Locate the cell with the specified text and output its (X, Y) center coordinate. 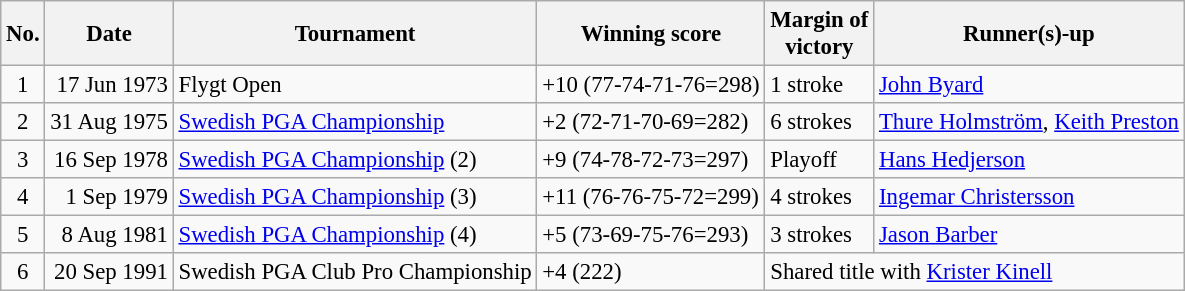
Hans Hedjerson (1030, 160)
Swedish PGA Championship (3) (355, 197)
+10 (77-74-71-76=298) (651, 85)
No. (23, 34)
8 Aug 1981 (109, 235)
Swedish PGA Championship (2) (355, 160)
5 (23, 235)
Date (109, 34)
17 Jun 1973 (109, 85)
Flygt Open (355, 85)
2 (23, 122)
1 Sep 1979 (109, 197)
Winning score (651, 34)
Jason Barber (1030, 235)
1 stroke (820, 85)
+11 (76-76-75-72=299) (651, 197)
31 Aug 1975 (109, 122)
Runner(s)-up (1030, 34)
4 (23, 197)
1 (23, 85)
3 strokes (820, 235)
John Byard (1030, 85)
3 (23, 160)
+9 (74-78-72-73=297) (651, 160)
+5 (73-69-75-76=293) (651, 235)
16 Sep 1978 (109, 160)
Swedish PGA Championship (355, 122)
6 strokes (820, 122)
Margin ofvictory (820, 34)
4 strokes (820, 197)
Thure Holmström, Keith Preston (1030, 122)
Tournament (355, 34)
Swedish PGA Championship (4) (355, 235)
Playoff (820, 160)
Ingemar Christersson (1030, 197)
+2 (72-71-70-69=282) (651, 122)
